From the cell containing the given text, extract its center point as (X, Y) coordinate. 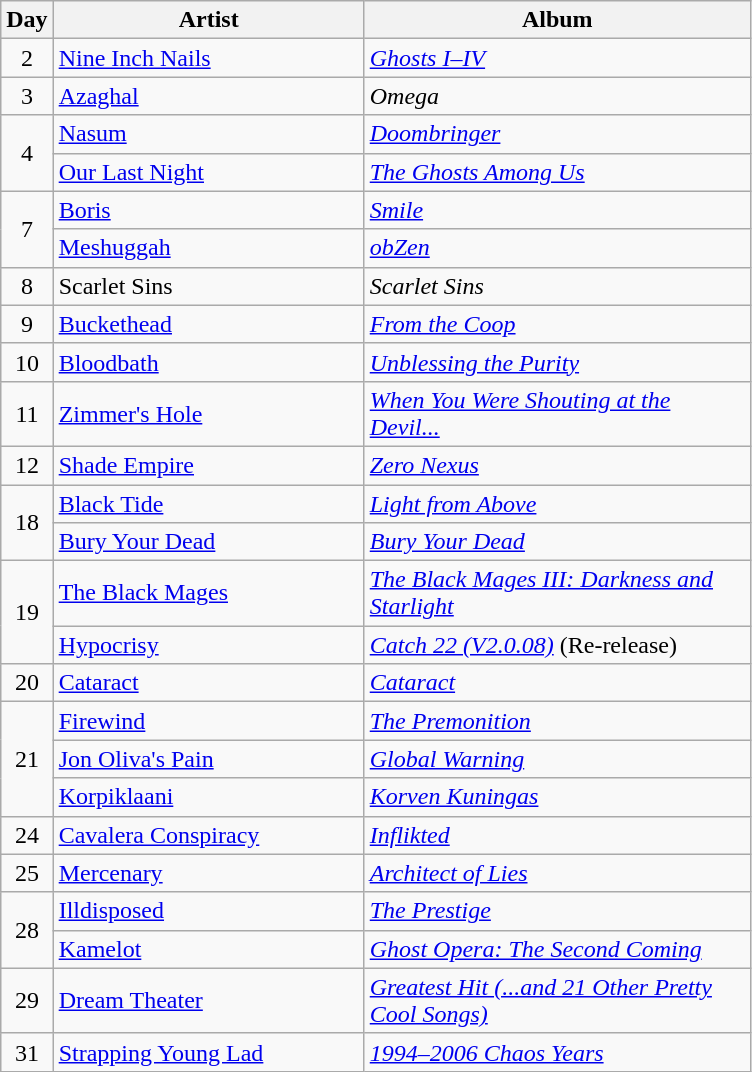
9 (27, 324)
Artist (208, 20)
Shade Empire (208, 465)
obZen (557, 248)
Buckethead (208, 324)
From the Coop (557, 324)
Doombringer (557, 134)
Inflikted (557, 835)
Hypocrisy (208, 645)
25 (27, 873)
4 (27, 153)
The Premonition (557, 721)
Greatest Hit (...and 21 Other Pretty Cool Songs) (557, 1000)
Boris (208, 210)
Black Tide (208, 503)
18 (27, 522)
Korpiklaani (208, 797)
Global Warning (557, 759)
3 (27, 96)
29 (27, 1000)
Meshuggah (208, 248)
Kamelot (208, 949)
11 (27, 414)
24 (27, 835)
The Ghosts Among Us (557, 172)
Unblessing the Purity (557, 362)
21 (27, 759)
Nasum (208, 134)
Light from Above (557, 503)
8 (27, 286)
Day (27, 20)
Dream Theater (208, 1000)
31 (27, 1052)
Ghosts I–IV (557, 58)
12 (27, 465)
19 (27, 612)
Strapping Young Lad (208, 1052)
When You Were Shouting at the Devil... (557, 414)
Album (557, 20)
The Prestige (557, 911)
Omega (557, 96)
Cavalera Conspiracy (208, 835)
Smile (557, 210)
Firewind (208, 721)
Catch 22 (V2.0.08) (Re-release) (557, 645)
Nine Inch Nails (208, 58)
10 (27, 362)
Ghost Opera: The Second Coming (557, 949)
Architect of Lies (557, 873)
Zero Nexus (557, 465)
20 (27, 683)
The Black Mages III: Darkness and Starlight (557, 594)
Our Last Night (208, 172)
Bloodbath (208, 362)
Illdisposed (208, 911)
Mercenary (208, 873)
Jon Oliva's Pain (208, 759)
28 (27, 930)
1994–2006 Chaos Years (557, 1052)
Zimmer's Hole (208, 414)
Azaghal (208, 96)
The Black Mages (208, 594)
7 (27, 229)
Korven Kuningas (557, 797)
2 (27, 58)
